Output the (x, y) coordinate of the center of the cell containing the given text.  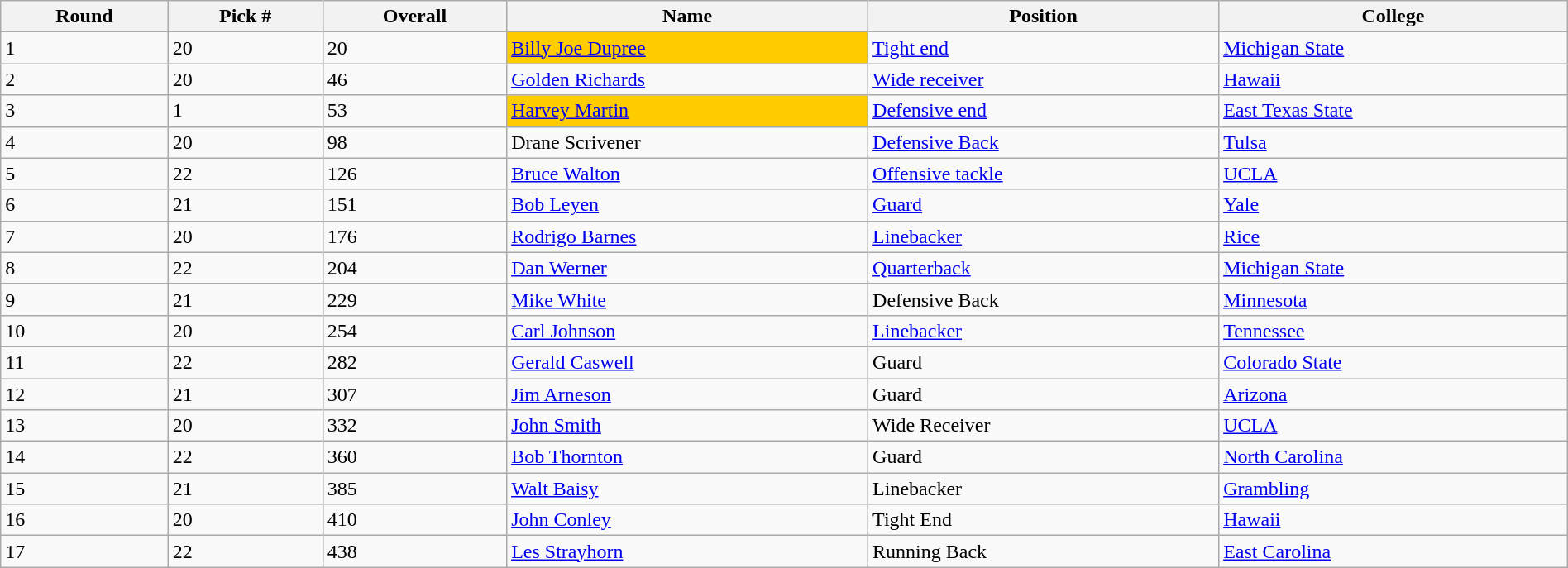
East Texas State (1394, 111)
14 (84, 457)
Wide Receiver (1044, 426)
385 (414, 489)
Billy Joe Dupree (688, 48)
13 (84, 426)
Offensive tackle (1044, 174)
53 (414, 111)
Pick # (245, 17)
410 (414, 520)
360 (414, 457)
Tight end (1044, 48)
Rodrigo Barnes (688, 236)
John Smith (688, 426)
254 (414, 331)
Round (84, 17)
98 (414, 142)
Rice (1394, 236)
7 (84, 236)
Gerald Caswell (688, 362)
Colorado State (1394, 362)
Minnesota (1394, 299)
438 (414, 551)
Tulsa (1394, 142)
3 (84, 111)
Name (688, 17)
Quarterback (1044, 268)
Walt Baisy (688, 489)
Defensive end (1044, 111)
10 (84, 331)
Drane Scrivener (688, 142)
2 (84, 79)
Mike White (688, 299)
307 (414, 394)
282 (414, 362)
Arizona (1394, 394)
East Carolina (1394, 551)
151 (414, 205)
College (1394, 17)
John Conley (688, 520)
6 (84, 205)
Carl Johnson (688, 331)
8 (84, 268)
16 (84, 520)
Bruce Walton (688, 174)
15 (84, 489)
Harvey Martin (688, 111)
12 (84, 394)
Bob Leyen (688, 205)
11 (84, 362)
5 (84, 174)
176 (414, 236)
126 (414, 174)
229 (414, 299)
Position (1044, 17)
Running Back (1044, 551)
17 (84, 551)
Tight End (1044, 520)
9 (84, 299)
332 (414, 426)
Grambling (1394, 489)
Golden Richards (688, 79)
Wide receiver (1044, 79)
Bob Thornton (688, 457)
Jim Arneson (688, 394)
Tennessee (1394, 331)
Overall (414, 17)
North Carolina (1394, 457)
4 (84, 142)
Les Strayhorn (688, 551)
204 (414, 268)
Yale (1394, 205)
Dan Werner (688, 268)
46 (414, 79)
